Pinpoint the cell where the given text exists, returning its [x, y] midpoint coordinate. 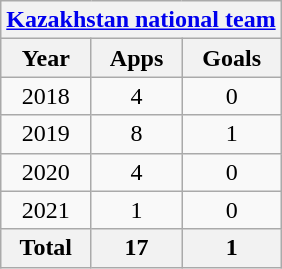
2021 [46, 210]
17 [136, 248]
Total [46, 248]
2018 [46, 96]
Goals [232, 58]
Kazakhstan national team [141, 20]
2019 [46, 134]
2020 [46, 172]
8 [136, 134]
Apps [136, 58]
Year [46, 58]
